Search for the cell housing the specified text and yield its [X, Y] center coordinate. 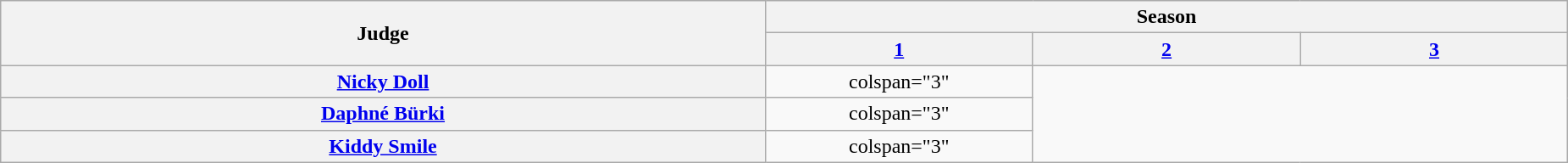
Season [1166, 17]
3 [1434, 49]
Judge [383, 33]
Daphné Bürki [383, 114]
Kiddy Smile [383, 146]
1 [899, 49]
2 [1166, 49]
Nicky Doll [383, 81]
